For the text-containing cell, return its midpoint in (X, Y) coordinate format. 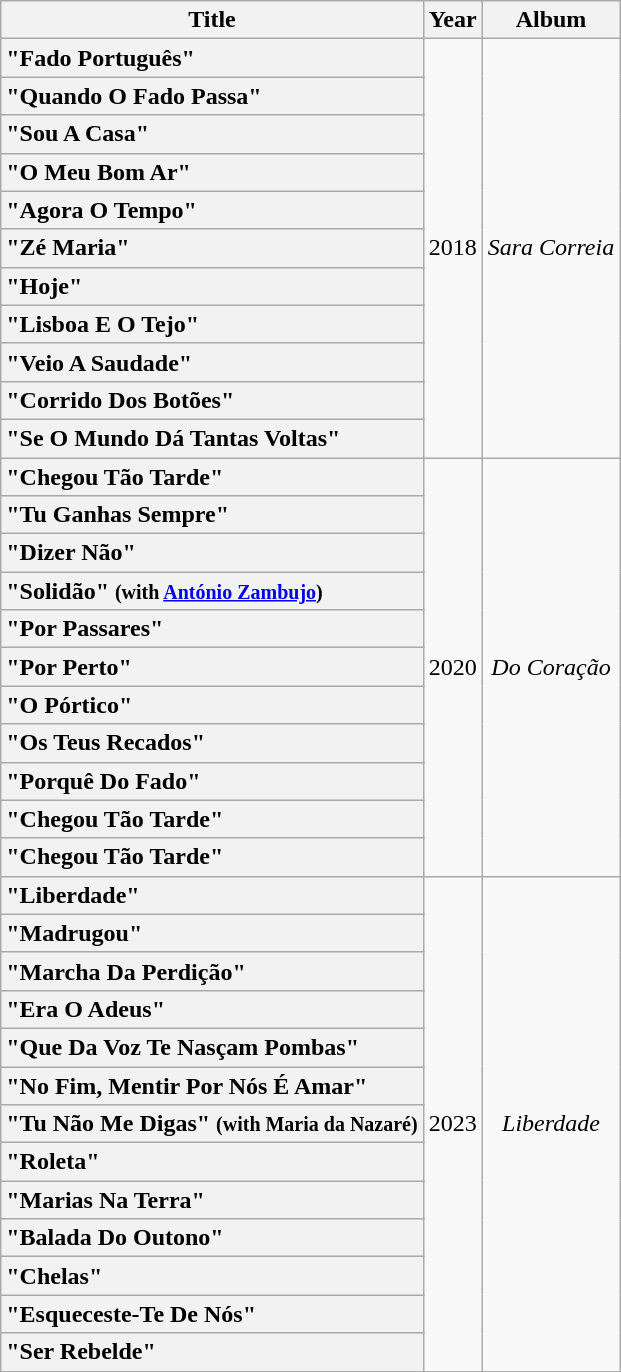
"Zé Maria" (212, 248)
"Esqueceste-Te De Nós" (212, 1314)
"Quando O Fado Passa" (212, 96)
2023 (452, 1124)
"Madrugou" (212, 933)
"Lisboa E O Tejo" (212, 324)
2020 (452, 668)
Do Coração (551, 668)
"Agora O Tempo" (212, 210)
"O Meu Bom Ar" (212, 172)
"No Fim, Mentir Por Nós É Amar" (212, 1085)
"Veio A Saudade" (212, 362)
"Fado Português" (212, 58)
2018 (452, 248)
"Era O Adeus" (212, 1009)
"Se O Mundo Dá Tantas Voltas" (212, 438)
Liberdade (551, 1124)
"Chelas" (212, 1276)
"Ser Rebelde" (212, 1352)
"Por Passares" (212, 629)
"Balada Do Outono" (212, 1238)
"Os Teus Recados" (212, 743)
"Corrido Dos Botões" (212, 400)
"O Pórtico" (212, 705)
"Tu Ganhas Sempre" (212, 515)
"Roleta" (212, 1162)
"Liberdade" (212, 895)
"Por Perto" (212, 667)
"Dizer Não" (212, 553)
"Que Da Voz Te Nasçam Pombas" (212, 1047)
"Marias Na Terra" (212, 1200)
Year (452, 20)
"Tu Não Me Digas" (with Maria da Nazaré) (212, 1124)
Album (551, 20)
"Solidão" (with António Zambujo) (212, 591)
"Porquê Do Fado" (212, 781)
"Marcha Da Perdição" (212, 971)
Sara Correia (551, 248)
Title (212, 20)
"Hoje" (212, 286)
"Sou A Casa" (212, 134)
